Provide the (X, Y) coordinate of the cell's center where the given text is located.  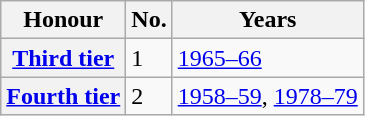
Fourth tier (64, 96)
Honour (64, 20)
1958–59, 1978–79 (268, 96)
1 (149, 58)
Third tier (64, 58)
No. (149, 20)
2 (149, 96)
1965–66 (268, 58)
Years (268, 20)
